Capture the cell that displays the provided text and extract its [X, Y] central coordinate. 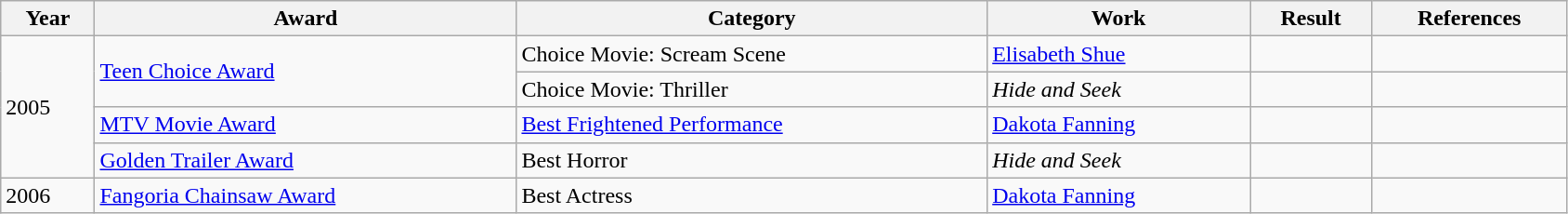
MTV Movie Award [306, 125]
Award [306, 19]
Result [1312, 19]
Best Actress [752, 195]
Choice Movie: Thriller [752, 89]
Best Horror [752, 160]
2006 [48, 195]
Best Frightened Performance [752, 125]
Category [752, 19]
2005 [48, 107]
Year [48, 19]
Elisabeth Shue [1118, 54]
Work [1118, 19]
Choice Movie: Scream Scene [752, 54]
Teen Choice Award [306, 72]
References [1470, 19]
Fangoria Chainsaw Award [306, 195]
Golden Trailer Award [306, 160]
